Pinpoint the cell where the given text exists, returning its (x, y) midpoint coordinate. 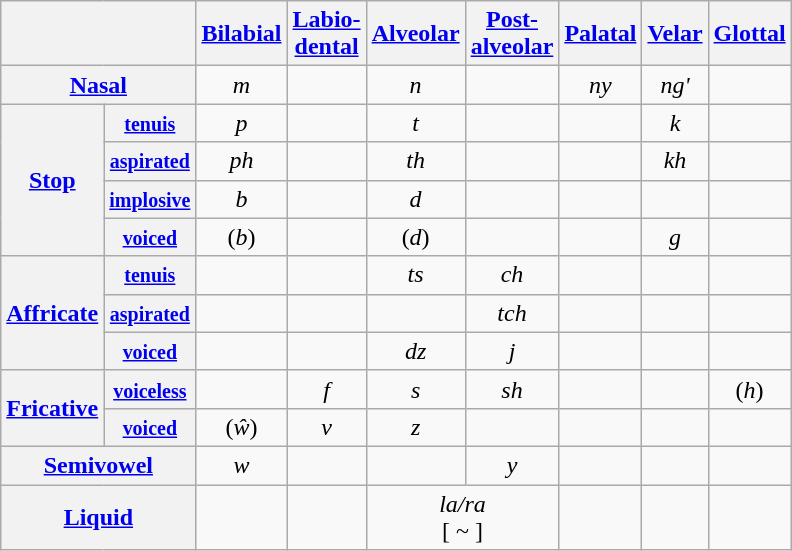
Liquid (98, 516)
w (242, 465)
ch (512, 275)
Fricative (52, 408)
Stop (52, 180)
Velar (675, 34)
(b) (242, 237)
Glottal (750, 34)
voiceless (150, 389)
g (675, 237)
ny (600, 85)
dz (416, 351)
j (512, 351)
z (416, 427)
implosive (150, 199)
Post-alveolar (512, 34)
kh (675, 161)
Semivowel (98, 465)
Labio-dental (326, 34)
b (242, 199)
n (416, 85)
th (416, 161)
sh (512, 389)
f (326, 389)
tch (512, 313)
p (242, 123)
t (416, 123)
s (416, 389)
ts (416, 275)
(d) (416, 237)
ng' (675, 85)
y (512, 465)
Nasal (98, 85)
(ŵ) (242, 427)
d (416, 199)
Affricate (52, 313)
k (675, 123)
Alveolar (416, 34)
m (242, 85)
la/ra[ ~ ] (462, 516)
v (326, 427)
(h) (750, 389)
ph (242, 161)
Palatal (600, 34)
Bilabial (242, 34)
